Locate the cell with the specified text and output its (x, y) center coordinate. 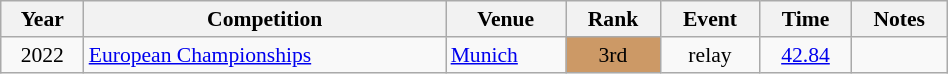
Notes (899, 19)
Munich (506, 55)
2022 (42, 55)
3rd (613, 55)
European Championships (265, 55)
Venue (506, 19)
Competition (265, 19)
Year (42, 19)
42.84 (806, 55)
Rank (613, 19)
Time (806, 19)
relay (710, 55)
Event (710, 19)
